Output the (x, y) coordinate of the center of the cell containing the given text.  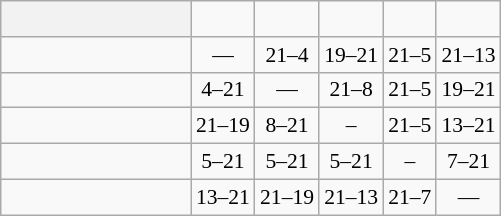
21–7 (410, 197)
4–21 (223, 90)
7–21 (468, 162)
21–4 (287, 55)
8–21 (287, 126)
21–8 (351, 90)
